Return the [x, y] coordinate for the center point of the cell that contains the specified text.  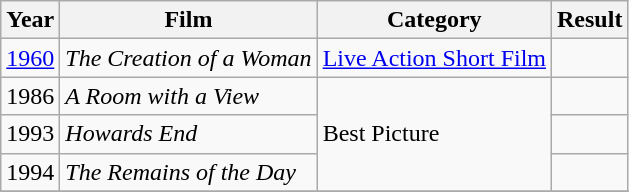
A Room with a View [188, 96]
1986 [30, 96]
1960 [30, 58]
1993 [30, 134]
Best Picture [434, 134]
Year [30, 20]
Live Action Short Film [434, 58]
Film [188, 20]
The Remains of the Day [188, 172]
Howards End [188, 134]
Category [434, 20]
1994 [30, 172]
The Creation of a Woman [188, 58]
Result [590, 20]
